Output the (x, y) coordinate of the center of the cell containing the given text.  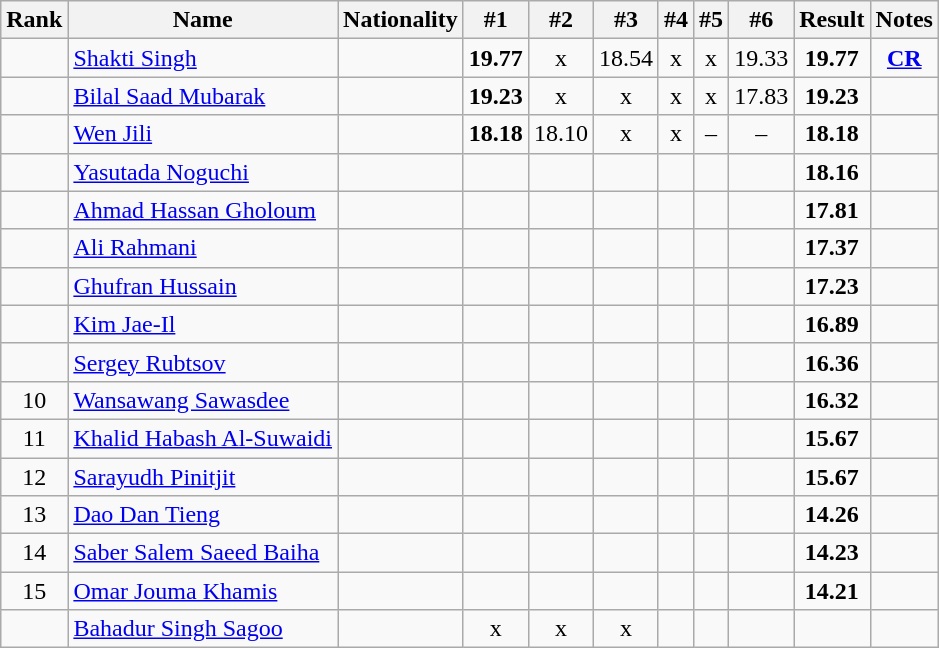
Result (832, 20)
Sarayudh Pinitjit (203, 477)
Name (203, 20)
CR (904, 58)
16.32 (832, 400)
Wen Jili (203, 134)
#4 (676, 20)
Ahmad Hassan Gholoum (203, 210)
Dao Dan Tieng (203, 515)
Shakti Singh (203, 58)
#6 (762, 20)
#1 (496, 20)
Bilal Saad Mubarak (203, 96)
#3 (626, 20)
16.36 (832, 362)
15 (34, 591)
Ali Rahmani (203, 248)
11 (34, 438)
Wansawang Sawasdee (203, 400)
17.83 (762, 96)
18.54 (626, 58)
12 (34, 477)
#5 (712, 20)
17.81 (832, 210)
18.10 (560, 134)
Omar Jouma Khamis (203, 591)
14.26 (832, 515)
Rank (34, 20)
Saber Salem Saeed Baiha (203, 553)
13 (34, 515)
16.89 (832, 324)
19.33 (762, 58)
Notes (904, 20)
10 (34, 400)
#2 (560, 20)
17.37 (832, 248)
Ghufran Hussain (203, 286)
14.21 (832, 591)
14 (34, 553)
Nationality (401, 20)
14.23 (832, 553)
Khalid Habash Al-Suwaidi (203, 438)
18.16 (832, 172)
Bahadur Singh Sagoo (203, 629)
17.23 (832, 286)
Sergey Rubtsov (203, 362)
Yasutada Noguchi (203, 172)
Kim Jae-Il (203, 324)
